Search for the cell housing the specified text and yield its (x, y) center coordinate. 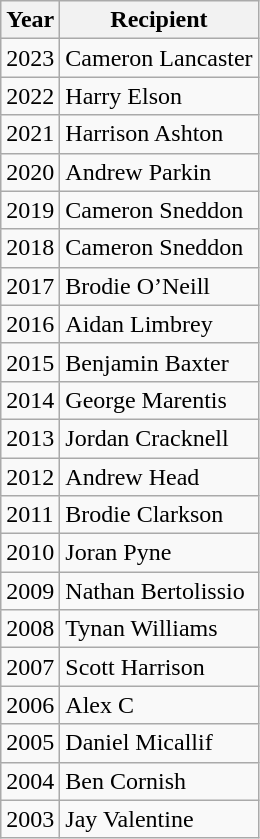
Andrew Parkin (159, 172)
Daniel Micallif (159, 743)
Harry Elson (159, 96)
2019 (30, 210)
Ben Cornish (159, 781)
2021 (30, 134)
2010 (30, 553)
2004 (30, 781)
2006 (30, 705)
2007 (30, 667)
Nathan Bertolissio (159, 591)
Jordan Cracknell (159, 438)
Alex C (159, 705)
2003 (30, 819)
Andrew Head (159, 477)
Scott Harrison (159, 667)
2013 (30, 438)
2016 (30, 324)
2022 (30, 96)
2015 (30, 362)
Year (30, 20)
Tynan Williams (159, 629)
Recipient (159, 20)
2023 (30, 58)
Joran Pyne (159, 553)
2011 (30, 515)
2014 (30, 400)
Harrison Ashton (159, 134)
Aidan Limbrey (159, 324)
Jay Valentine (159, 819)
2009 (30, 591)
2017 (30, 286)
2005 (30, 743)
Benjamin Baxter (159, 362)
2018 (30, 248)
George Marentis (159, 400)
2020 (30, 172)
2012 (30, 477)
Brodie O’Neill (159, 286)
Brodie Clarkson (159, 515)
Cameron Lancaster (159, 58)
2008 (30, 629)
